Identify which cell holds the provided text, then report its (X, Y) central coordinate. 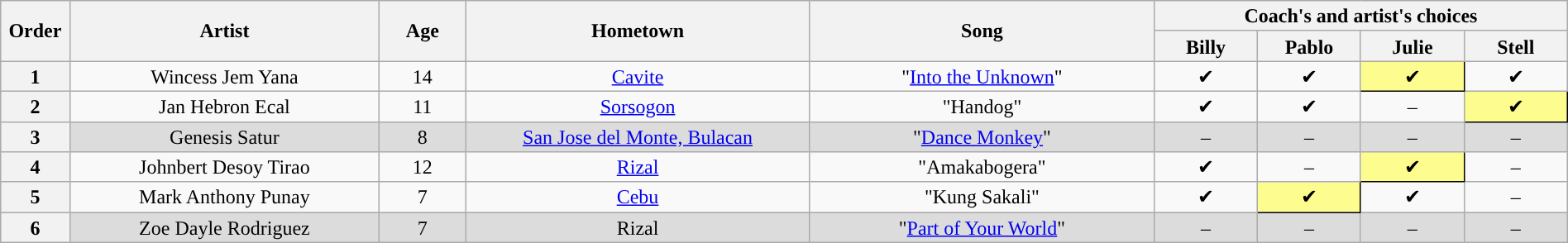
Genesis Satur (225, 137)
Hometown (638, 31)
"Kung Sakali" (982, 197)
3 (35, 137)
Artist (225, 31)
"Handog" (982, 106)
"Into the Unknown" (982, 76)
Jan Hebron Ecal (225, 106)
Song (982, 31)
Age (423, 31)
Coach's and artist's choices (1361, 17)
4 (35, 167)
Billy (1206, 46)
Johnbert Desoy Tirao (225, 167)
Julie (1413, 46)
Cebu (638, 197)
2 (35, 106)
"Part of Your World" (982, 228)
Order (35, 31)
Cavite (638, 76)
6 (35, 228)
Sorsogon (638, 106)
Pablo (1310, 46)
Mark Anthony Punay (225, 197)
1 (35, 76)
5 (35, 197)
Wincess Jem Yana (225, 76)
11 (423, 106)
14 (423, 76)
"Dance Monkey" (982, 137)
8 (423, 137)
12 (423, 167)
San Jose del Monte, Bulacan (638, 137)
Zoe Dayle Rodriguez (225, 228)
Stell (1515, 46)
"Amakabogera" (982, 167)
